Detect which cell encompasses the target text, then output its [X, Y] center coordinate. 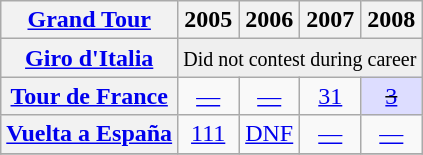
2005 [208, 20]
Did not contest during career [300, 58]
DNF [270, 134]
Giro d'Italia [90, 58]
3 [392, 96]
Vuelta a España [90, 134]
111 [208, 134]
Tour de France [90, 96]
Grand Tour [90, 20]
2008 [392, 20]
2006 [270, 20]
2007 [330, 20]
31 [330, 96]
